Extract the (x, y) coordinate from the center of the cell holding the provided text.  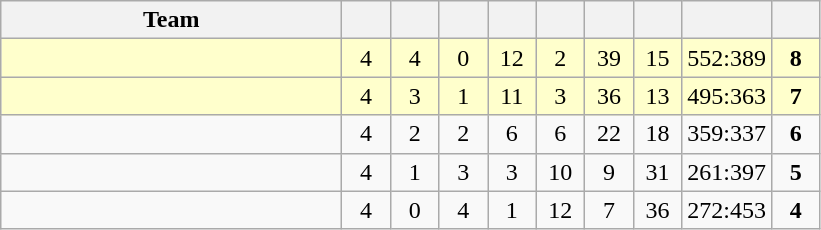
9 (610, 172)
261:397 (727, 172)
272:453 (727, 210)
22 (610, 134)
552:389 (727, 58)
8 (796, 58)
Team (172, 20)
31 (658, 172)
10 (560, 172)
495:363 (727, 96)
13 (658, 96)
359:337 (727, 134)
18 (658, 134)
15 (658, 58)
11 (512, 96)
5 (796, 172)
39 (610, 58)
